Locate the cell with the specified text and output its [X, Y] center coordinate. 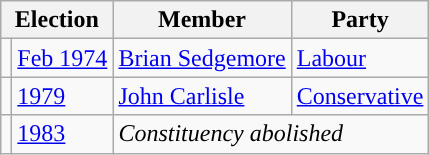
Member [202, 20]
John Carlisle [202, 96]
Election [57, 20]
Constituency abolished [271, 134]
Labour [360, 58]
Feb 1974 [62, 58]
Party [360, 20]
1983 [62, 134]
1979 [62, 96]
Brian Sedgemore [202, 58]
Conservative [360, 96]
